Search for the cell housing the specified text and yield its [x, y] center coordinate. 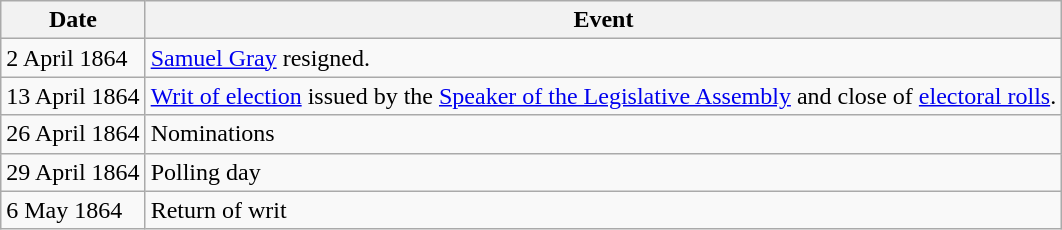
Samuel Gray resigned. [604, 58]
Nominations [604, 134]
13 April 1864 [73, 96]
26 April 1864 [73, 134]
Writ of election issued by the Speaker of the Legislative Assembly and close of electoral rolls. [604, 96]
Polling day [604, 172]
29 April 1864 [73, 172]
Date [73, 20]
Return of writ [604, 210]
6 May 1864 [73, 210]
Event [604, 20]
2 April 1864 [73, 58]
